Provide the [x, y] coordinate of the cell's center where the given text is located.  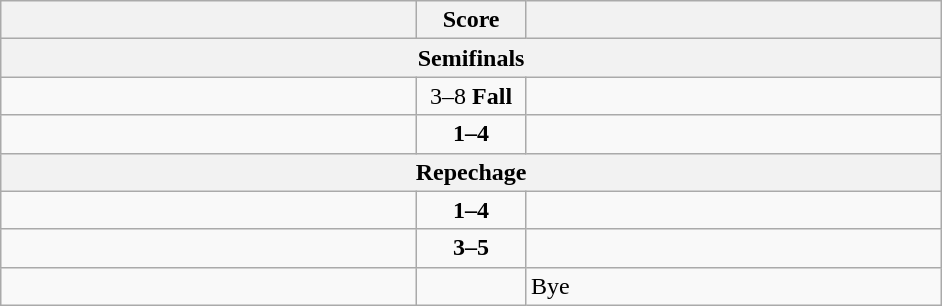
Bye [733, 286]
3–8 Fall [472, 96]
Score [472, 20]
Repechage [472, 172]
3–5 [472, 248]
Semifinals [472, 58]
